Output the [X, Y] coordinate of the center of the cell containing the given text.  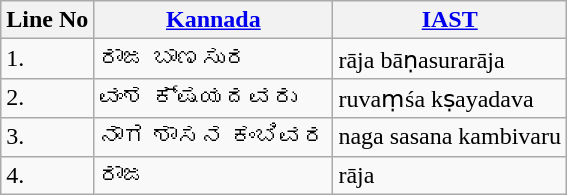
ರಾಜ ಬಾಣಸುರ [214, 59]
Line No [48, 20]
rāja bāṇasurarāja [450, 59]
4. [48, 175]
ನಾಗ ಶಾಸನ ಕಂಬಿವರ [214, 137]
2. [48, 98]
ವಂಶ ಕ್ಷಯದವರು [214, 98]
Kannada [214, 20]
rāja [450, 175]
ರಾಜ [214, 175]
naga sasana kambivaru [450, 137]
IAST [450, 20]
3. [48, 137]
ruvaṃśa kṣayadava [450, 98]
1. [48, 59]
